Detect which cell encompasses the target text, then output its [x, y] center coordinate. 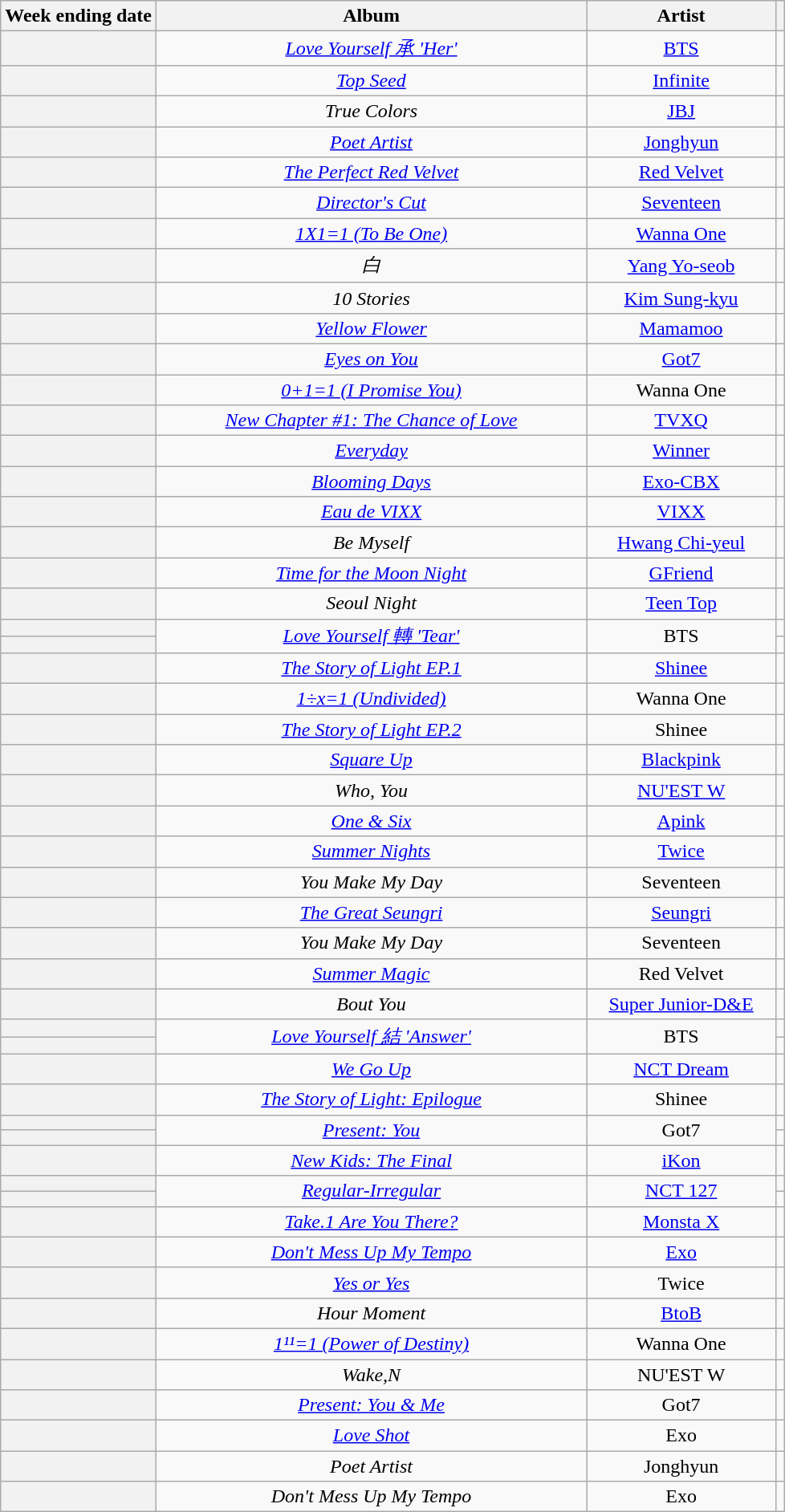
Artist [681, 16]
VIXX [681, 512]
Yang Yo-seob [681, 266]
TVXQ [681, 421]
The Story of Light EP.1 [372, 669]
Yes or Yes [372, 1282]
白 [372, 266]
Present: You & Me [372, 1405]
Teen Top [681, 604]
Mamamoo [681, 328]
Summer Magic [372, 973]
BtoB [681, 1313]
Super Junior-D&E [681, 1004]
Monsta X [681, 1221]
Seoul Night [372, 604]
Square Up [372, 760]
Wake,N [372, 1375]
Winner [681, 451]
One & Six [372, 821]
NCT 127 [681, 1191]
We Go Up [372, 1069]
JBJ [681, 111]
Exo-CBX [681, 482]
0+1=1 (I Promise You) [372, 389]
New Chapter #1: The Chance of Love [372, 421]
Seungri [681, 912]
Time for the Moon Night [372, 573]
Infinite [681, 80]
Kim Sung-kyu [681, 298]
1÷x=1 (Undivided) [372, 699]
Take.1 Are You There? [372, 1221]
The Story of Light EP.2 [372, 730]
Everyday [372, 451]
New Kids: The Final [372, 1160]
Love Shot [372, 1436]
Yellow Flower [372, 328]
The Story of Light: Epilogue [372, 1099]
1¹¹=1 (Power of Destiny) [372, 1343]
Love Yourself 轉 'Tear' [372, 636]
1X1=1 (To Be One) [372, 234]
Top Seed [372, 80]
Summer Nights [372, 852]
Present: You [372, 1130]
The Great Seungri [372, 912]
Apink [681, 821]
Hour Moment [372, 1313]
Be Myself [372, 543]
Eyes on You [372, 359]
Album [372, 16]
Love Yourself 結 'Answer' [372, 1037]
The Perfect Red Velvet [372, 173]
Blooming Days [372, 482]
Eau de VIXX [372, 512]
iKon [681, 1160]
Who, You [372, 791]
Regular-Irregular [372, 1191]
Love Yourself 承 'Her' [372, 48]
True Colors [372, 111]
Hwang Chi-yeul [681, 543]
GFriend [681, 573]
10 Stories [372, 298]
Blackpink [681, 760]
Bout You [372, 1004]
Week ending date [79, 16]
NCT Dream [681, 1069]
Director's Cut [372, 203]
